Determine the (x, y) coordinate at the center of the cell enclosing the given text.  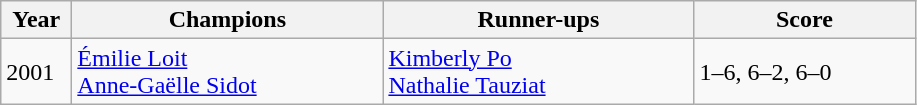
Score (804, 20)
2001 (36, 72)
Émilie Loit Anne-Gaëlle Sidot (228, 72)
Kimberly Po Nathalie Tauziat (538, 72)
Champions (228, 20)
Year (36, 20)
Runner-ups (538, 20)
1–6, 6–2, 6–0 (804, 72)
